Output the [x, y] coordinate of the center of the cell containing the given text.  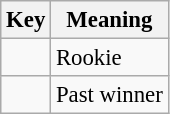
Past winner [110, 95]
Meaning [110, 20]
Key [26, 20]
Rookie [110, 58]
